Search for the cell housing the specified text and yield its (x, y) center coordinate. 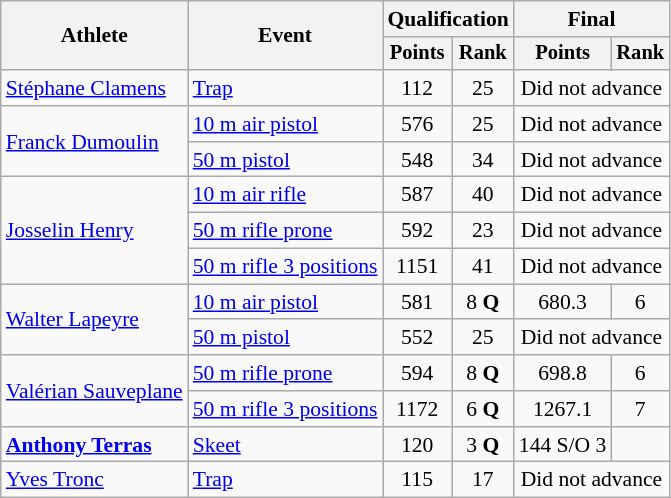
7 (640, 409)
576 (416, 124)
17 (483, 480)
34 (483, 160)
40 (483, 195)
698.8 (563, 373)
Skeet (286, 445)
10 m air rifle (286, 195)
Stéphane Clamens (94, 88)
Event (286, 36)
112 (416, 88)
548 (416, 160)
594 (416, 373)
587 (416, 195)
Athlete (94, 36)
Walter Lapeyre (94, 320)
Josselin Henry (94, 230)
Franck Dumoulin (94, 142)
Qualification (448, 19)
3 Q (483, 445)
Valérian Sauveplane (94, 390)
Final (592, 19)
115 (416, 480)
592 (416, 231)
Yves Tronc (94, 480)
552 (416, 338)
144 S/O 3 (563, 445)
581 (416, 302)
41 (483, 267)
1151 (416, 267)
680.3 (563, 302)
1267.1 (563, 409)
120 (416, 445)
Anthony Terras (94, 445)
23 (483, 231)
6 Q (483, 409)
1172 (416, 409)
